Extract the (x, y) coordinate from the center of the cell holding the provided text.  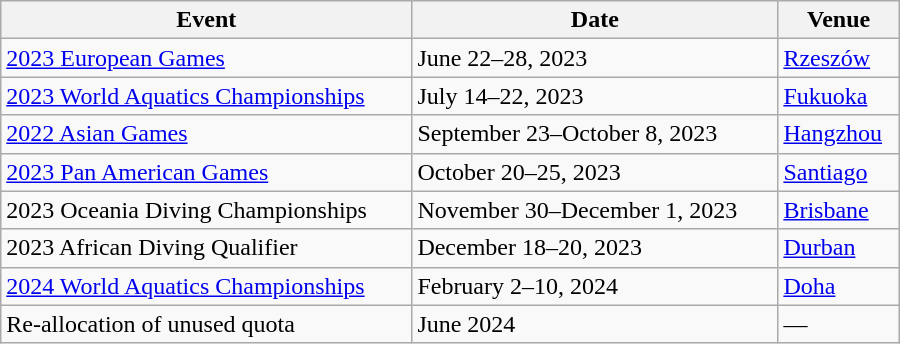
October 20–25, 2023 (595, 172)
November 30–December 1, 2023 (595, 210)
Venue (838, 20)
2023 African Diving Qualifier (206, 248)
2022 Asian Games (206, 134)
2023 Pan American Games (206, 172)
June 22–28, 2023 (595, 58)
Date (595, 20)
Durban (838, 248)
Hangzhou (838, 134)
February 2–10, 2024 (595, 286)
— (838, 324)
2023 World Aquatics Championships (206, 96)
Doha (838, 286)
2024 World Aquatics Championships (206, 286)
Event (206, 20)
December 18–20, 2023 (595, 248)
June 2024 (595, 324)
September 23–October 8, 2023 (595, 134)
2023 European Games (206, 58)
Re-allocation of unused quota (206, 324)
Brisbane (838, 210)
2023 Oceania Diving Championships (206, 210)
July 14–22, 2023 (595, 96)
Fukuoka (838, 96)
Rzeszów (838, 58)
Santiago (838, 172)
